For the text-containing cell, return its midpoint in [X, Y] coordinate format. 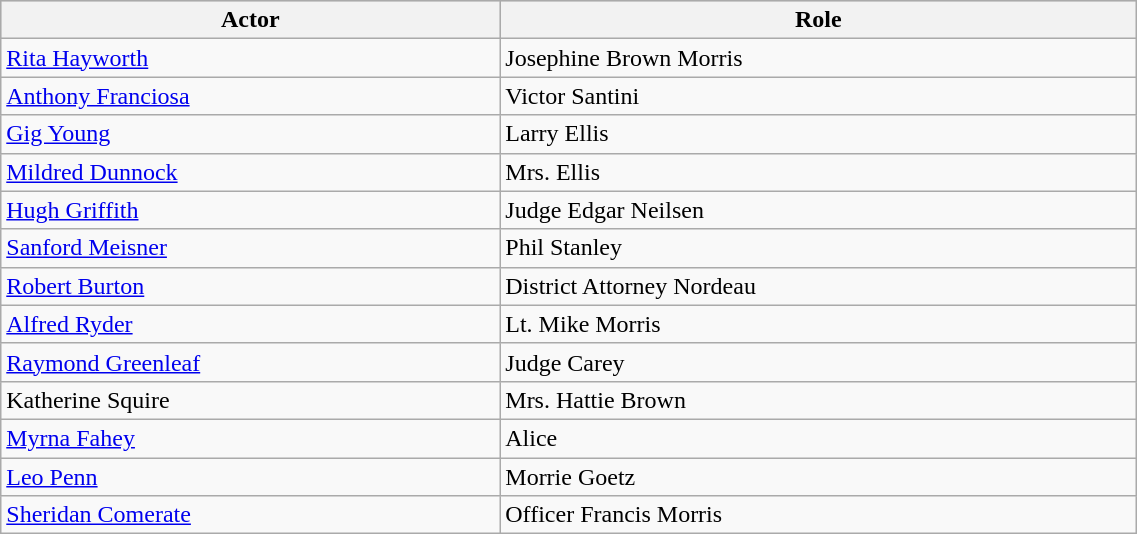
Alfred Ryder [250, 324]
Myrna Fahey [250, 438]
Hugh Griffith [250, 210]
Rita Hayworth [250, 58]
Lt. Mike Morris [818, 324]
Anthony Franciosa [250, 96]
Katherine Squire [250, 400]
Actor [250, 20]
Sheridan Comerate [250, 515]
Robert Burton [250, 286]
Alice [818, 438]
Role [818, 20]
Raymond Greenleaf [250, 362]
Judge Carey [818, 362]
Judge Edgar Neilsen [818, 210]
Mildred Dunnock [250, 172]
Mrs. Ellis [818, 172]
Morrie Goetz [818, 477]
Sanford Meisner [250, 248]
District Attorney Nordeau [818, 286]
Victor Santini [818, 96]
Josephine Brown Morris [818, 58]
Leo Penn [250, 477]
Mrs. Hattie Brown [818, 400]
Phil Stanley [818, 248]
Gig Young [250, 134]
Officer Francis Morris [818, 515]
Larry Ellis [818, 134]
